Provide the (X, Y) coordinate of the cell's center where the given text is located.  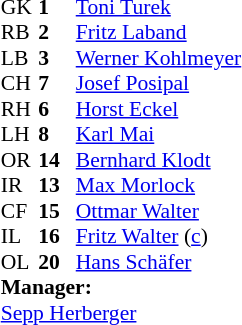
Werner Kohlmeyer (158, 58)
Manager: (121, 287)
20 (57, 262)
RH (20, 109)
16 (57, 237)
Hans Schäfer (158, 262)
IL (20, 237)
Fritz Laband (158, 33)
OR (20, 160)
8 (57, 135)
Fritz Walter (c) (158, 237)
Karl Mai (158, 135)
2 (57, 33)
14 (57, 160)
Josef Posipal (158, 83)
Horst Eckel (158, 109)
Max Morlock (158, 185)
Bernhard Klodt (158, 160)
13 (57, 185)
CF (20, 211)
OL (20, 262)
7 (57, 83)
Ottmar Walter (158, 211)
CH (20, 83)
6 (57, 109)
LH (20, 135)
15 (57, 211)
RB (20, 33)
LB (20, 58)
IR (20, 185)
3 (57, 58)
